Locate the cell with the specified text and output its [x, y] center coordinate. 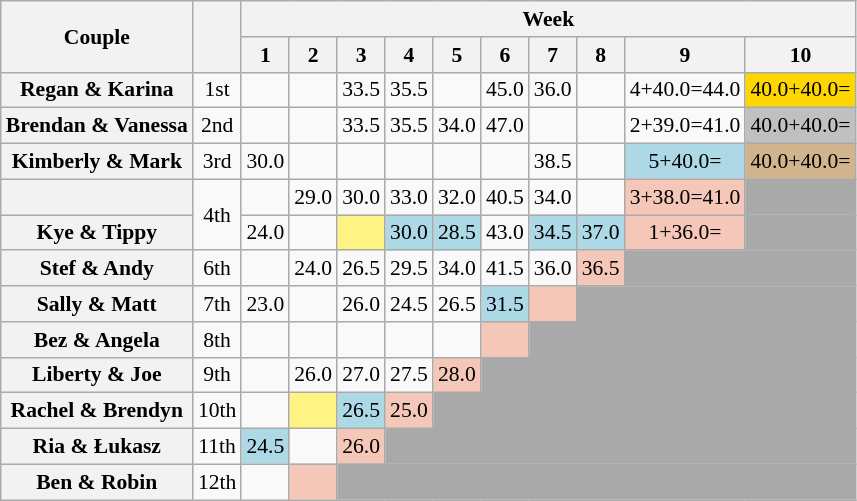
4+40.0=44.0 [686, 90]
2 [313, 55]
Bez & Angela [97, 340]
1+36.0= [686, 233]
Kimberly & Mark [97, 162]
23.0 [265, 304]
6th [218, 269]
9th [218, 375]
Week [548, 19]
Regan & Karina [97, 90]
37.0 [601, 233]
34.5 [553, 233]
Ria & Łukasz [97, 447]
29.5 [409, 269]
27.5 [409, 375]
36.5 [601, 269]
Kye & Tippy [97, 233]
1 [265, 55]
3 [361, 55]
47.0 [505, 126]
38.5 [553, 162]
6 [505, 55]
Couple [97, 36]
7 [553, 55]
7th [218, 304]
Brendan & Vanessa [97, 126]
33.0 [409, 197]
Ben & Robin [97, 482]
9 [686, 55]
5+40.0= [686, 162]
4th [218, 214]
27.0 [361, 375]
2nd [218, 126]
Rachel & Brendyn [97, 411]
3rd [218, 162]
25.0 [409, 411]
3+38.0=41.0 [686, 197]
5 [457, 55]
Sally & Matt [97, 304]
28.5 [457, 233]
12th [218, 482]
40.5 [505, 197]
29.0 [313, 197]
10th [218, 411]
2+39.0=41.0 [686, 126]
Liberty & Joe [97, 375]
45.0 [505, 90]
31.5 [505, 304]
4 [409, 55]
1st [218, 90]
43.0 [505, 233]
8 [601, 55]
11th [218, 447]
Stef & Andy [97, 269]
10 [800, 55]
41.5 [505, 269]
8th [218, 340]
32.0 [457, 197]
28.0 [457, 375]
